Pinpoint the cell where the given text exists, returning its (x, y) midpoint coordinate. 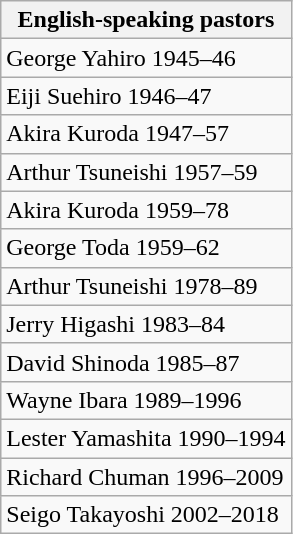
Jerry Higashi 1983–84 (146, 324)
English-speaking pastors (146, 20)
Eiji Suehiro 1946–47 (146, 96)
Akira Kuroda 1959–78 (146, 210)
Seigo Takayoshi 2002–2018 (146, 515)
Arthur Tsuneishi 1957–59 (146, 172)
David Shinoda 1985–87 (146, 362)
Arthur Tsuneishi 1978–89 (146, 286)
George Yahiro 1945–46 (146, 58)
Wayne Ibara 1989–1996 (146, 400)
Lester Yamashita 1990–1994 (146, 438)
George Toda 1959–62 (146, 248)
Akira Kuroda 1947–57 (146, 134)
Richard Chuman 1996–2009 (146, 477)
